Determine the [X, Y] coordinate at the center of the cell enclosing the given text.  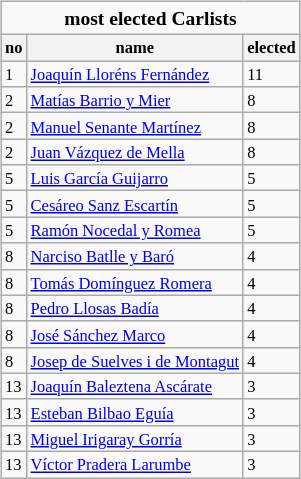
José Sánchez Marco [136, 334]
Miguel Irigaray Gorría [136, 438]
Manuel Senante Martínez [136, 126]
Pedro Llosas Badía [136, 308]
Josep de Suelves i de Montagut [136, 360]
Esteban Bilbao Eguía [136, 412]
Joaquín Lloréns Fernández [136, 74]
no [14, 48]
1 [14, 74]
Matías Barrio y Mier [136, 100]
Tomás Domínguez Romera [136, 282]
Narciso Batlle y Baró [136, 256]
most elected Carlists [150, 18]
Joaquín Baleztena Ascárate [136, 386]
name [136, 48]
Cesáreo Sanz Escartín [136, 204]
Luis García Guijarro [136, 178]
11 [272, 74]
Juan Vázquez de Mella [136, 152]
Ramón Nocedal y Romea [136, 230]
Víctor Pradera Larumbe [136, 465]
elected [272, 48]
